Capture the cell that displays the provided text and extract its [X, Y] central coordinate. 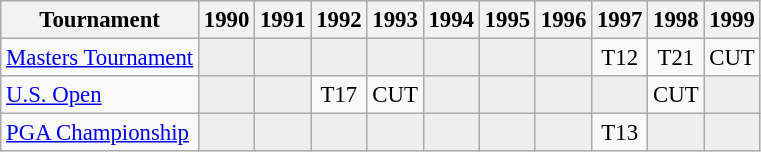
T13 [620, 133]
PGA Championship [100, 133]
Tournament [100, 20]
1997 [620, 20]
1991 [283, 20]
1998 [676, 20]
1993 [395, 20]
1996 [563, 20]
1994 [451, 20]
1999 [732, 20]
T17 [339, 95]
1995 [507, 20]
U.S. Open [100, 95]
1992 [339, 20]
1990 [227, 20]
T21 [676, 58]
Masters Tournament [100, 58]
T12 [620, 58]
